Capture the cell that displays the provided text and extract its [x, y] central coordinate. 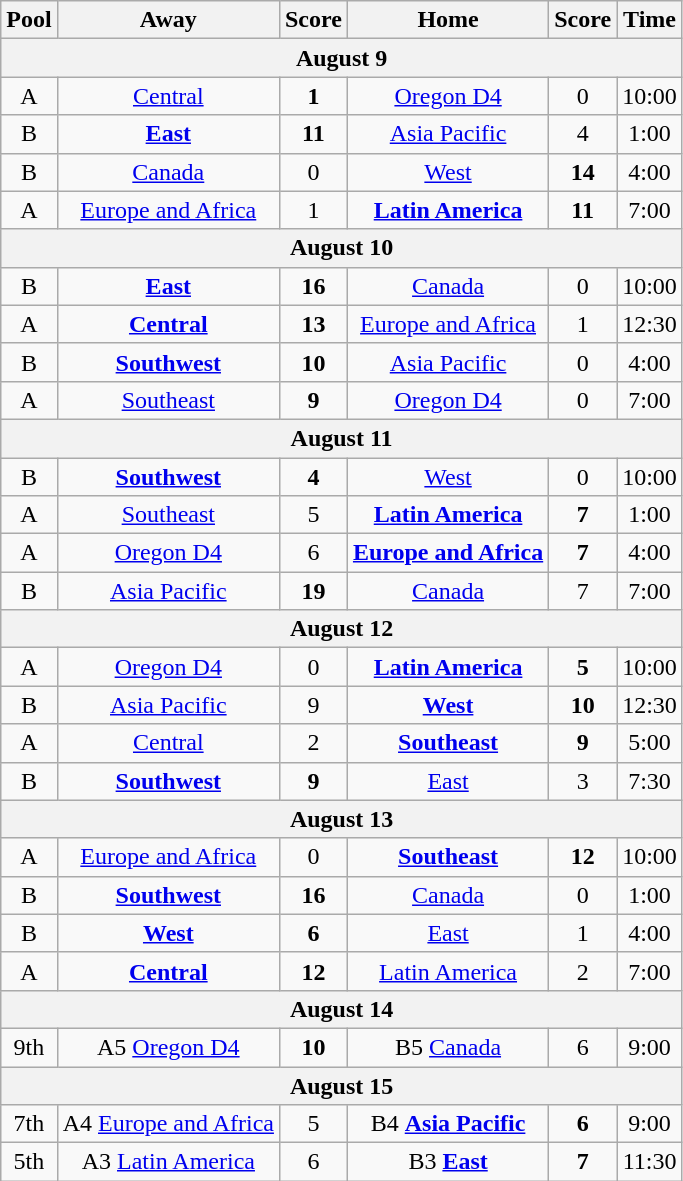
5:00 [650, 743]
Away [168, 20]
Time [650, 20]
B5 Canada [448, 1047]
B4 Asia Pacific [448, 1124]
A3 Latin America [168, 1162]
August 9 [342, 58]
Home [448, 20]
August 14 [342, 1009]
13 [313, 324]
11:30 [650, 1162]
7th [29, 1124]
9th [29, 1047]
14 [583, 172]
Pool [29, 20]
7:30 [650, 781]
August 12 [342, 629]
August 10 [342, 248]
August 11 [342, 438]
A5 Oregon D4 [168, 1047]
August 15 [342, 1085]
3 [583, 781]
19 [313, 591]
A4 Europe and Africa [168, 1124]
B3 East [448, 1162]
5th [29, 1162]
August 13 [342, 819]
